Return the (x, y) coordinate for the center point of the cell that contains the specified text.  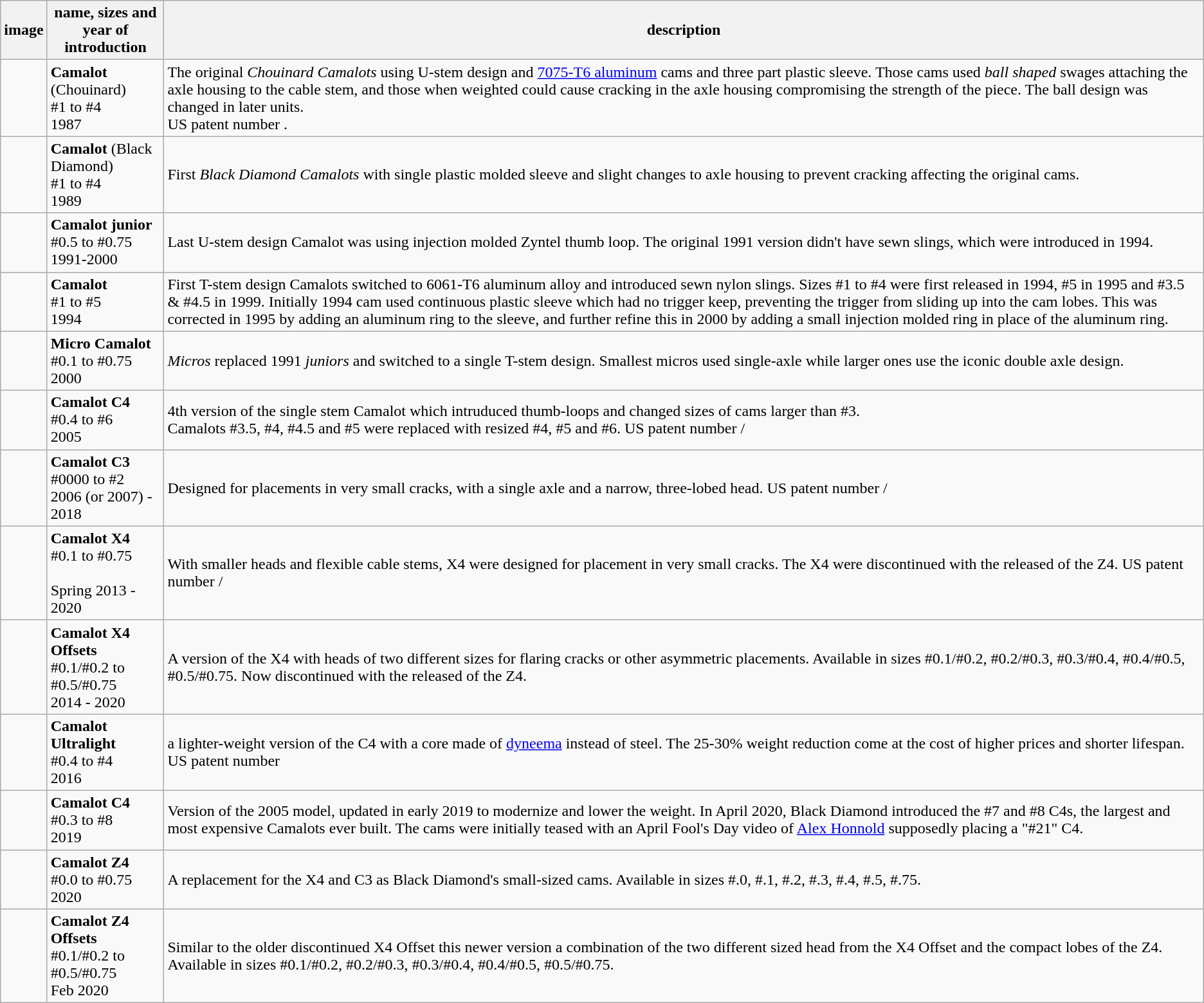
image (24, 30)
Camalot Z4 Offsets #0.1/#0.2 to #0.5/#0.75Feb 2020 (105, 956)
Camalot (Chouinard) #1 to #4 1987 (105, 98)
Camalot Ultralight #0.4 to #42016 (105, 752)
Camalot X4 #0.1 to #0.75Spring 2013 - 2020 (105, 573)
description (684, 30)
Camalot X4 Offsets #0.1/#0.2 to #0.5/#0.752014 - 2020 (105, 667)
name, sizes and year of introduction (105, 30)
Camalot Z4 #0.0 to #0.752020 (105, 880)
Camalot (Black Diamond) #1 to #4 1989 (105, 175)
Camalot junior #0.5 to #0.75 1991-2000 (105, 242)
Camalot #1 to #5 1994 (105, 302)
Camalot C4 #0.3 to #82019 (105, 820)
Camalot C4 #0.4 to #62005 (105, 420)
Camalot C3 #0000 to #22006 (or 2007) - 2018 (105, 487)
Micro Camalot #0.1 to #0.752000 (105, 361)
First Black Diamond Camalots with single plastic molded sleeve and slight changes to axle housing to prevent cracking affecting the original cams. (684, 175)
A replacement for the X4 and C3 as Black Diamond's small-sized cams. Available in sizes #.0, #.1, #.2, #.3, #.4, #.5, #.75. (684, 880)
Designed for placements in very small cracks, with a single axle and a narrow, three-lobed head. US patent number / (684, 487)
